Search for the cell housing the specified text and yield its [X, Y] center coordinate. 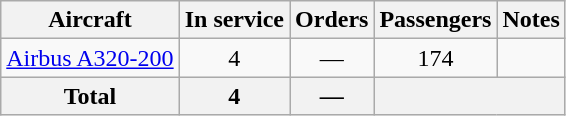
Orders [332, 20]
Airbus A320-200 [90, 58]
Passengers [436, 20]
Notes [531, 20]
In service [234, 20]
Total [90, 96]
174 [436, 58]
Aircraft [90, 20]
